Identify which cell holds the provided text, then report its [x, y] central coordinate. 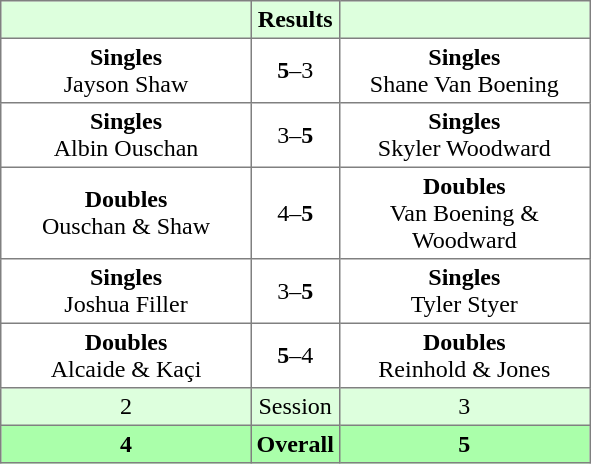
5 [464, 444]
DoublesVan Boening & Woodward [464, 213]
3 [464, 407]
SinglesJoshua Filler [126, 291]
DoublesOuschan & Shaw [126, 213]
4–5 [295, 213]
DoublesAlcaide & Kaçi [126, 355]
SinglesAlbin Ouschan [126, 135]
SinglesSkyler Woodward [464, 135]
SinglesShane Van Boening [464, 70]
4 [126, 444]
Overall [295, 444]
Session [295, 407]
2 [126, 407]
DoublesReinhold & Jones [464, 355]
SinglesJayson Shaw [126, 70]
SinglesTyler Styer [464, 291]
5–4 [295, 355]
Results [295, 20]
5–3 [295, 70]
